Pinpoint the cell where the given text exists, returning its (X, Y) midpoint coordinate. 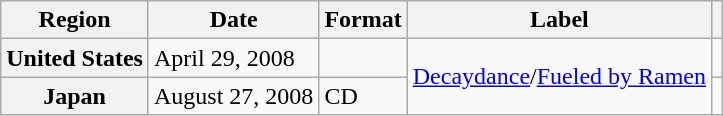
United States (75, 58)
CD (363, 96)
Label (559, 20)
August 27, 2008 (233, 96)
Japan (75, 96)
April 29, 2008 (233, 58)
Date (233, 20)
Region (75, 20)
Decaydance/Fueled by Ramen (559, 77)
Format (363, 20)
